Provide the (X, Y) coordinate of the cell's center where the given text is located.  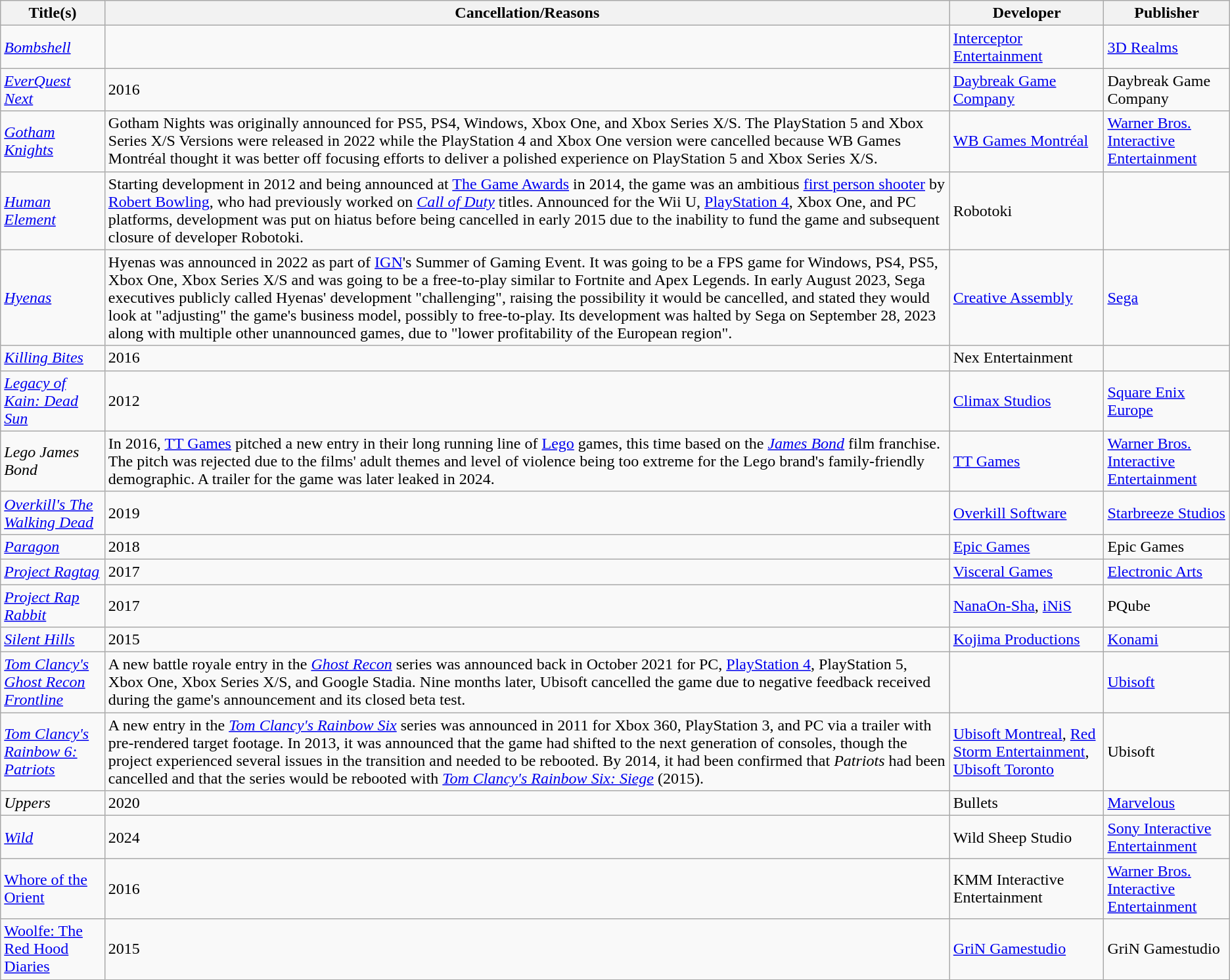
Cancellation/Reasons (527, 13)
2012 (527, 401)
Whore of the Orient (53, 889)
Gotham Knights (53, 141)
Robotoki (1026, 210)
Developer (1026, 13)
Bullets (1026, 803)
Ubisoft Montreal, Red Storm Entertainment, Ubisoft Toronto (1026, 751)
EverQuest Next (53, 89)
TT Games (1026, 461)
Marvelous (1167, 803)
Electronic Arts (1167, 571)
Visceral Games (1026, 571)
Project Ragtag (53, 571)
WB Games Montréal (1026, 141)
Killing Bites (53, 358)
Human Element (53, 210)
Uppers (53, 803)
Hyenas (53, 298)
Publisher (1167, 13)
Square Enix Europe (1167, 401)
Woolfe: The Red Hood Diaries (53, 949)
PQube (1167, 606)
Konami (1167, 640)
3D Realms (1167, 47)
Kojima Productions (1026, 640)
Lego James Bond (53, 461)
Legacy of Kain: Dead Sun (53, 401)
Nex Entertainment (1026, 358)
Project Rap Rabbit (53, 606)
KMM Interactive Entertainment (1026, 889)
Tom Clancy's Ghost Recon Frontline (53, 682)
Interceptor Entertainment (1026, 47)
2020 (527, 803)
Climax Studios (1026, 401)
Silent Hills (53, 640)
Bombshell (53, 47)
Starbreeze Studios (1167, 512)
2018 (527, 546)
Sega (1167, 298)
Creative Assembly (1026, 298)
Sony Interactive Entertainment (1167, 837)
Wild (53, 837)
2024 (527, 837)
Wild Sheep Studio (1026, 837)
2019 (527, 512)
Paragon (53, 546)
Title(s) (53, 13)
NanaOn-Sha, iNiS (1026, 606)
Overkill Software (1026, 512)
Overkill's The Walking Dead (53, 512)
Tom Clancy's Rainbow 6: Patriots (53, 751)
